Scan for the cell matching the given text and deliver its (X, Y) coordinate at center. 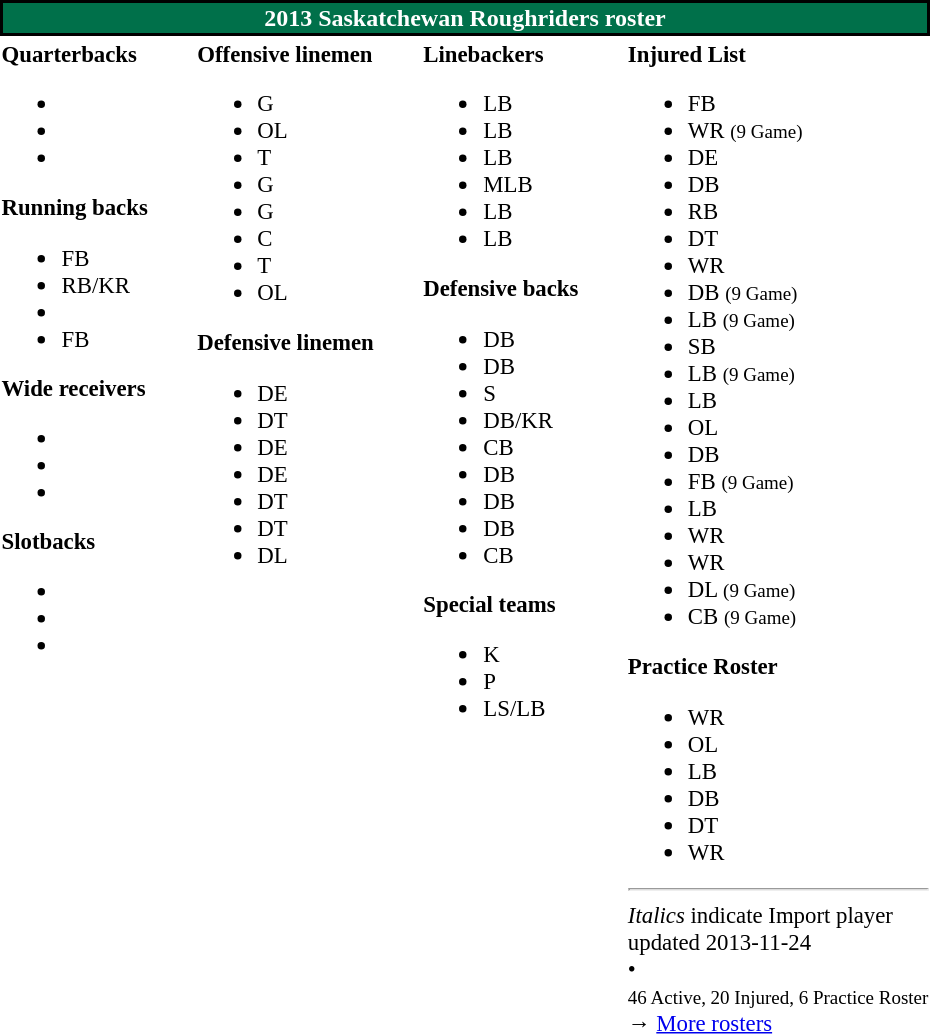
2013 Saskatchewan Roughriders roster (465, 18)
